Extract the (X, Y) coordinate from the center of the cell holding the provided text.  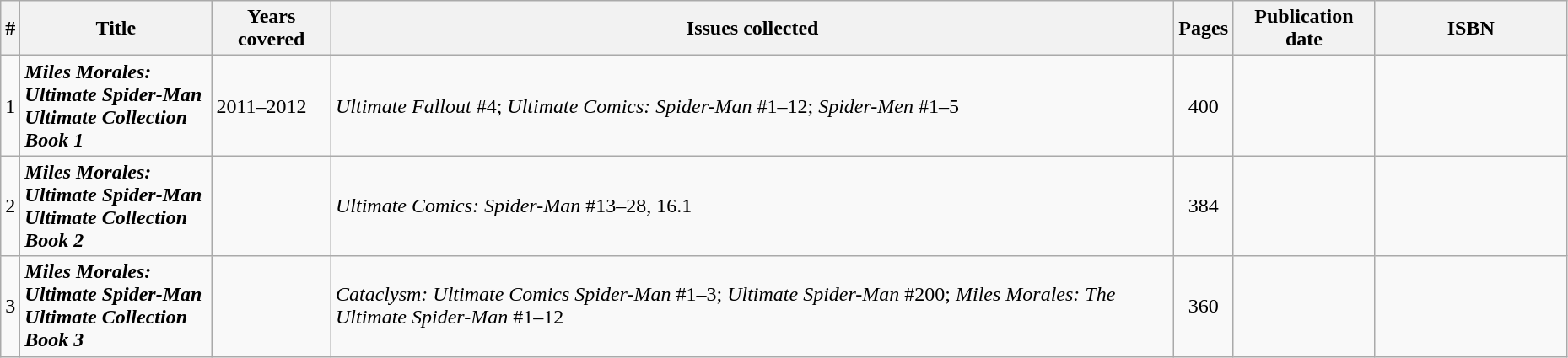
2011–2012 (272, 106)
Issues collected (752, 29)
# (10, 29)
Cataclysm: Ultimate Comics Spider-Man #1–3; Ultimate Spider-Man #200; Miles Morales: The Ultimate Spider-Man #1–12 (752, 307)
Pages (1204, 29)
Ultimate Fallout #4; Ultimate Comics: Spider-Man #1–12; Spider-Men #1–5 (752, 106)
Publication date (1304, 29)
384 (1204, 206)
3 (10, 307)
360 (1204, 307)
2 (10, 206)
Miles Morales: Ultimate Spider-Man Ultimate Collection Book 3 (116, 307)
ISBN (1471, 29)
400 (1204, 106)
Title (116, 29)
1 (10, 106)
Miles Morales: Ultimate Spider-Man Ultimate Collection Book 2 (116, 206)
Ultimate Comics: Spider-Man #13–28, 16.1 (752, 206)
Years covered (272, 29)
Miles Morales: Ultimate Spider-Man Ultimate Collection Book 1 (116, 106)
